Return the (x, y) coordinate for the center point of the cell that contains the specified text.  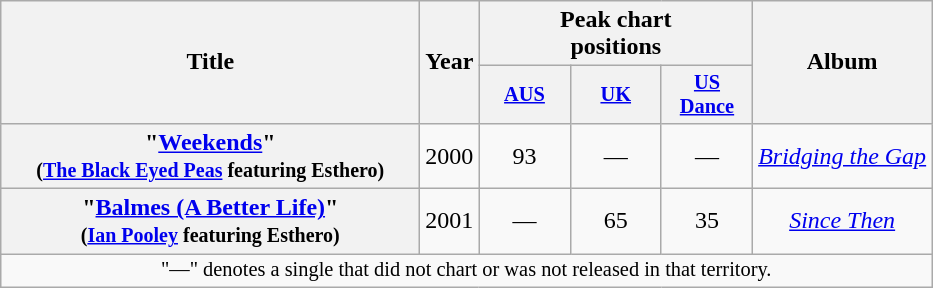
AUS (524, 95)
65 (616, 222)
35 (706, 222)
"—" denotes a single that did not chart or was not released in that territory. (466, 271)
Album (842, 62)
Bridging the Gap (842, 156)
US Dance (706, 95)
Peak chartpositions (616, 34)
"Weekends" (The Black Eyed Peas featuring Esthero) (210, 156)
93 (524, 156)
Year (450, 62)
UK (616, 95)
2001 (450, 222)
Since Then (842, 222)
"Balmes (A Better Life)" (Ian Pooley featuring Esthero) (210, 222)
2000 (450, 156)
Title (210, 62)
